Detect which cell encompasses the target text, then output its [X, Y] center coordinate. 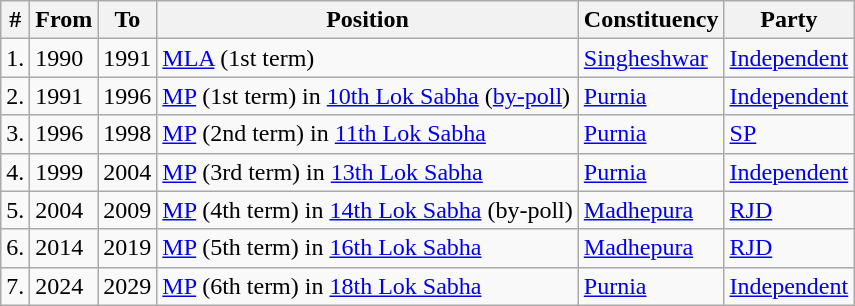
2029 [128, 286]
Singheshwar [651, 58]
MP (3rd term) in 13th Lok Sabha [368, 172]
SP [789, 134]
2. [16, 96]
MP (1st term) in 10th Lok Sabha (by-poll) [368, 96]
MLA (1st term) [368, 58]
# [16, 20]
5. [16, 210]
4. [16, 172]
2014 [64, 248]
2019 [128, 248]
1999 [64, 172]
MP (4th term) in 14th Lok Sabha (by-poll) [368, 210]
MP (2nd term) in 11th Lok Sabha [368, 134]
2024 [64, 286]
Party [789, 20]
MP (5th term) in 16th Lok Sabha [368, 248]
From [64, 20]
3. [16, 134]
Position [368, 20]
1990 [64, 58]
1998 [128, 134]
To [128, 20]
6. [16, 248]
Constituency [651, 20]
MP (6th term) in 18th Lok Sabha [368, 286]
7. [16, 286]
1. [16, 58]
2009 [128, 210]
